Scan for the cell matching the given text and deliver its [x, y] coordinate at center. 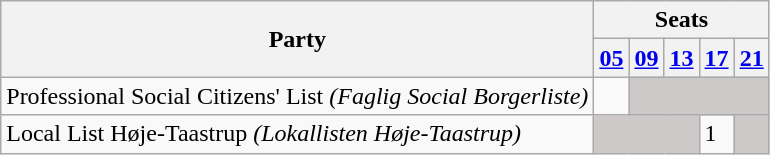
17 [716, 58]
21 [752, 58]
05 [612, 58]
1 [716, 134]
13 [682, 58]
09 [646, 58]
Local List Høje-Taastrup (Lokallisten Høje-Taastrup) [298, 134]
Professional Social Citizens' List (Faglig Social Borgerliste) [298, 96]
Party [298, 39]
Seats [682, 20]
